Provide the [x, y] coordinate of the cell's center where the given text is located.  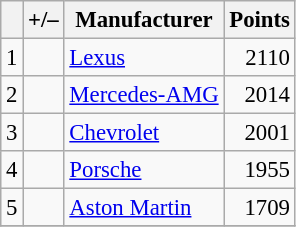
1 [12, 58]
+/– [44, 20]
2110 [260, 58]
2001 [260, 133]
3 [12, 133]
2 [12, 95]
Lexus [144, 58]
Points [260, 20]
Porsche [144, 170]
Aston Martin [144, 208]
4 [12, 170]
1709 [260, 208]
2014 [260, 95]
5 [12, 208]
Mercedes-AMG [144, 95]
Manufacturer [144, 20]
1955 [260, 170]
Chevrolet [144, 133]
